For the text-containing cell, return its midpoint in (x, y) coordinate format. 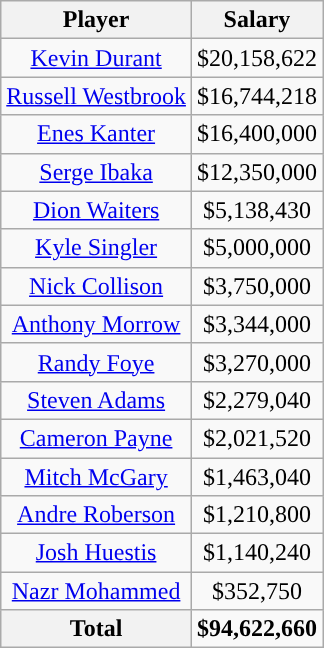
$3,270,000 (256, 362)
Anthony Morrow (96, 324)
Nazr Mohammed (96, 591)
Salary (256, 20)
Russell Westbrook (96, 96)
$2,021,520 (256, 438)
$2,279,040 (256, 400)
Steven Adams (96, 400)
Josh Huestis (96, 553)
$12,350,000 (256, 172)
$1,210,800 (256, 515)
$5,000,000 (256, 248)
$352,750 (256, 591)
Cameron Payne (96, 438)
$3,750,000 (256, 286)
$94,622,660 (256, 629)
Nick Collison (96, 286)
Dion Waiters (96, 210)
Total (96, 629)
Player (96, 20)
$16,400,000 (256, 134)
Mitch McGary (96, 477)
$1,463,040 (256, 477)
Andre Roberson (96, 515)
Randy Foye (96, 362)
$3,344,000 (256, 324)
$1,140,240 (256, 553)
$5,138,430 (256, 210)
Enes Kanter (96, 134)
$16,744,218 (256, 96)
Kyle Singler (96, 248)
Serge Ibaka (96, 172)
Kevin Durant (96, 58)
$20,158,622 (256, 58)
